Identify which cell holds the provided text, then report its [x, y] central coordinate. 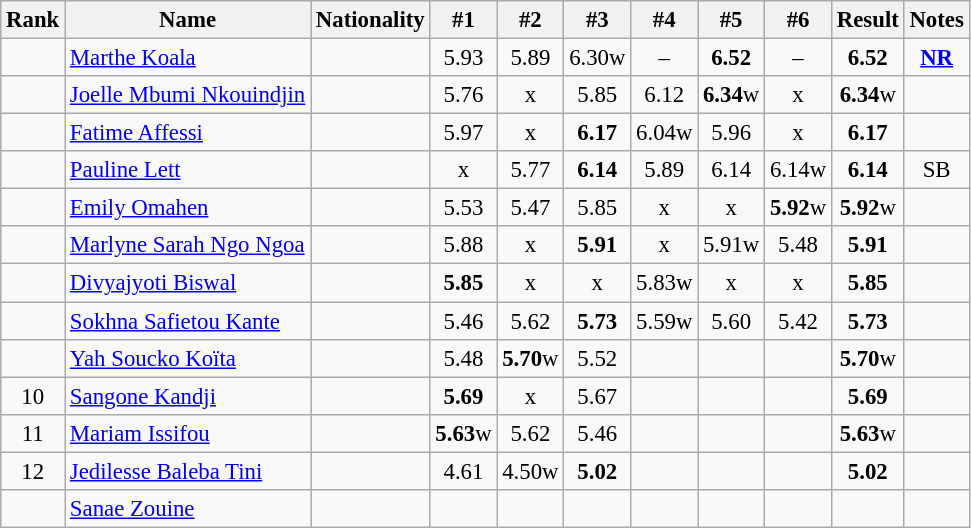
Marlyne Sarah Ngo Ngoa [188, 245]
Marthe Koala [188, 58]
6.12 [664, 95]
5.93 [464, 58]
#3 [598, 20]
#2 [530, 20]
Emily Omahen [188, 208]
Pauline Lett [188, 170]
5.59w [664, 321]
Jedilesse Baleba Tini [188, 471]
Rank [33, 20]
5.67 [598, 396]
6.04w [664, 133]
Sangone Kandji [188, 396]
5.47 [530, 208]
SB [936, 170]
NR [936, 58]
#5 [732, 20]
5.52 [598, 358]
Notes [936, 20]
4.50w [530, 471]
Sokhna Safietou Kante [188, 321]
6.30w [598, 58]
5.76 [464, 95]
Divyajyoti Biswal [188, 283]
6.14w [798, 170]
Nationality [370, 20]
5.88 [464, 245]
12 [33, 471]
5.53 [464, 208]
5.97 [464, 133]
Mariam Issifou [188, 433]
11 [33, 433]
Result [868, 20]
10 [33, 396]
5.96 [732, 133]
Name [188, 20]
Joelle Mbumi Nkouindjin [188, 95]
Sanae Zouine [188, 509]
5.42 [798, 321]
5.60 [732, 321]
Yah Soucko Koïta [188, 358]
5.77 [530, 170]
#4 [664, 20]
4.61 [464, 471]
#6 [798, 20]
Fatime Affessi [188, 133]
5.83w [664, 283]
#1 [464, 20]
5.91w [732, 245]
